Extract the [X, Y] coordinate from the center of the cell holding the provided text.  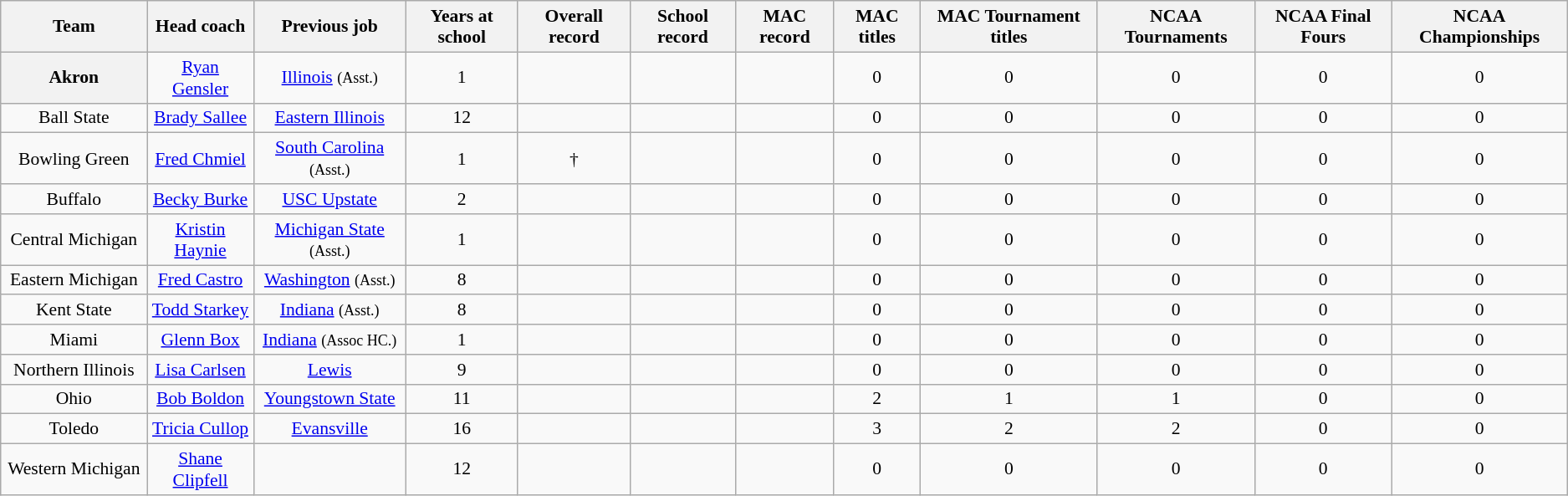
Ohio [74, 399]
Akron [74, 77]
Overall record [574, 27]
† [574, 159]
Glenn Box [201, 340]
USC Upstate [329, 199]
Miami [74, 340]
Bowling Green [74, 159]
Team [74, 27]
Todd Starkey [201, 310]
Washington (Asst.) [329, 280]
11 [462, 399]
Illinois (Asst.) [329, 77]
Central Michigan [74, 239]
Toledo [74, 429]
3 [876, 429]
Tricia Cullop [201, 429]
NCAA Final Fours [1323, 27]
Buffalo [74, 199]
NCAA Tournaments [1176, 27]
Lisa Carlsen [201, 370]
Bob Boldon [201, 399]
Michigan State (Asst.) [329, 239]
NCAA Championships [1479, 27]
MAC record [784, 27]
Kent State [74, 310]
Eastern Michigan [74, 280]
Head coach [201, 27]
Previous job [329, 27]
Ball State [74, 118]
9 [462, 370]
Shane Clipfell [201, 470]
Fred Castro [201, 280]
Youngstown State [329, 399]
MAC Tournament titles [1009, 27]
Becky Burke [201, 199]
Ryan Gensler [201, 77]
Western Michigan [74, 470]
16 [462, 429]
Indiana (Asst.) [329, 310]
Eastern Illinois [329, 118]
School record [683, 27]
South Carolina (Asst.) [329, 159]
Evansville [329, 429]
Years at school [462, 27]
Kristin Haynie [201, 239]
Fred Chmiel [201, 159]
Brady Sallee [201, 118]
Northern Illinois [74, 370]
Indiana (Assoc HC.) [329, 340]
Lewis [329, 370]
MAC titles [876, 27]
